Identify which cell holds the provided text, then report its (X, Y) central coordinate. 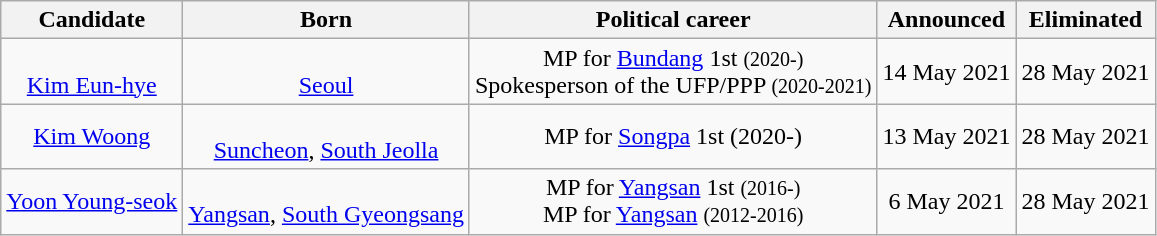
Yangsan, South Gyeongsang (326, 202)
Seoul (326, 72)
13 May 2021 (946, 136)
Announced (946, 20)
Kim Eun-hye (92, 72)
MP for Yangsan 1st (2016-)MP for Yangsan (2012-2016) (673, 202)
6 May 2021 (946, 202)
MP for Songpa 1st (2020-) (673, 136)
Yoon Young-seok (92, 202)
Eliminated (1086, 20)
Kim Woong (92, 136)
Born (326, 20)
Political career (673, 20)
Suncheon, South Jeolla (326, 136)
Candidate (92, 20)
MP for Bundang 1st (2020-)Spokesperson of the UFP/PPP (2020-2021) (673, 72)
14 May 2021 (946, 72)
